Determine the (x, y) coordinate at the center of the cell enclosing the given text.  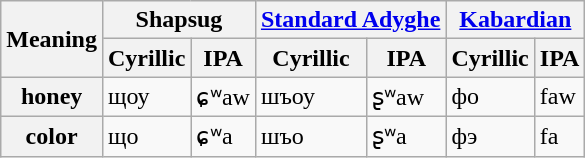
ɕʷa (224, 136)
color (52, 136)
шъо (310, 136)
що (146, 136)
honey (52, 97)
фо (490, 97)
Kabardian (516, 20)
ʂʷa (406, 136)
faw (560, 97)
Standard Adyghe (350, 20)
фэ (490, 136)
Shapsug (178, 20)
шъоу (310, 97)
fa (560, 136)
ʂʷaw (406, 97)
щоу (146, 97)
ɕʷaw (224, 97)
Meaning (52, 39)
